Capture the cell that displays the provided text and extract its [x, y] central coordinate. 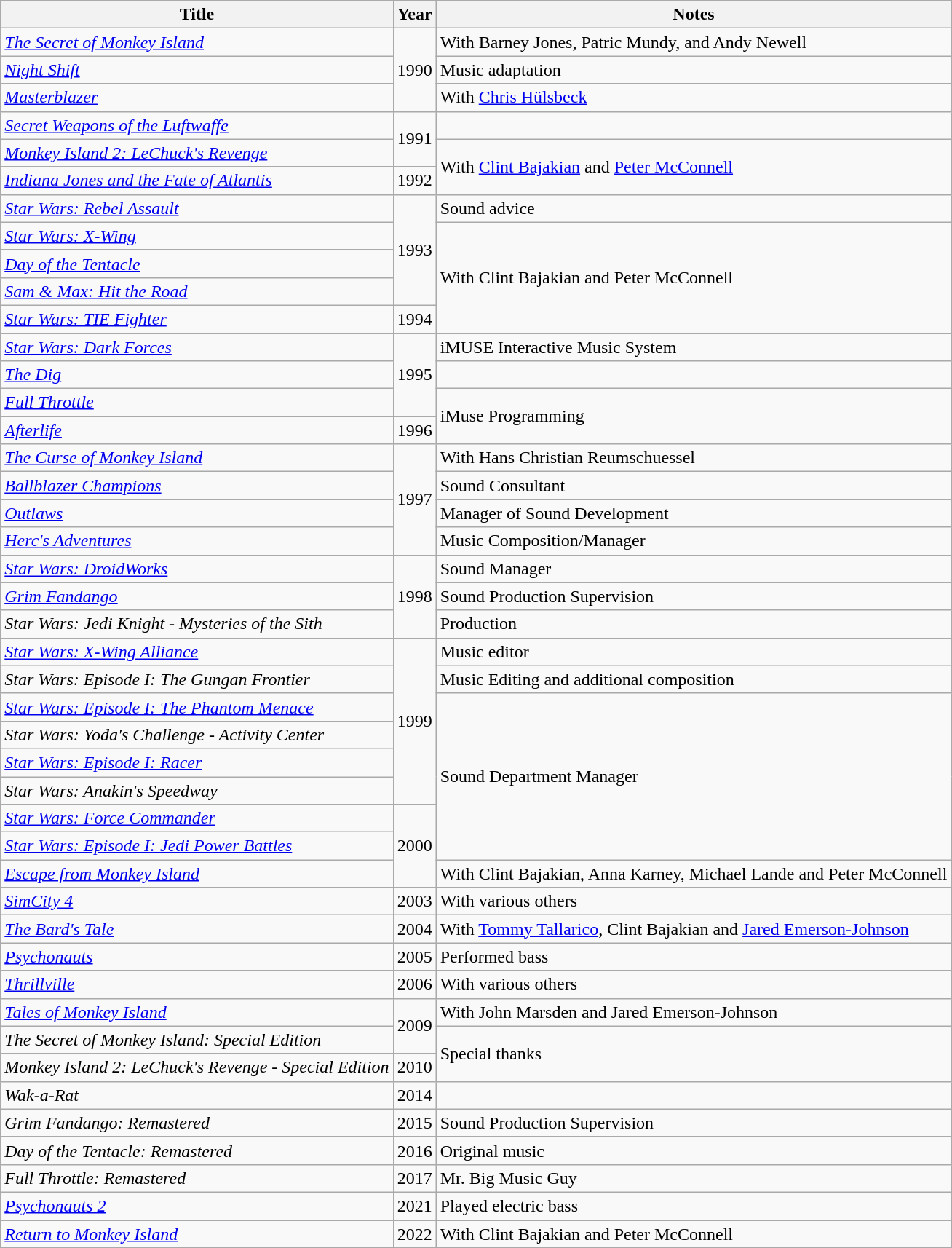
Indiana Jones and the Fate of Atlantis [197, 181]
Thrillville [197, 984]
2009 [415, 1026]
1992 [415, 181]
Star Wars: Anakin's Speedway [197, 790]
Star Wars: Yoda's Challenge - Activity Center [197, 735]
Herc's Adventures [197, 541]
Star Wars: DroidWorks [197, 569]
Music adaptation [694, 70]
2003 [415, 901]
Music Editing and additional composition [694, 679]
1997 [415, 499]
Tales of Monkey Island [197, 1012]
Notes [694, 15]
Afterlife [197, 430]
Monkey Island 2: LeChuck's Revenge - Special Edition [197, 1067]
Played electric bass [694, 1206]
With Chris Hülsbeck [694, 98]
Special thanks [694, 1054]
2010 [415, 1067]
Original music [694, 1150]
Grim Fandango: Remastered [197, 1123]
Performed bass [694, 957]
1991 [415, 139]
Sound advice [694, 208]
Star Wars: Dark Forces [197, 347]
The Dig [197, 375]
2005 [415, 957]
Monkey Island 2: LeChuck's Revenge [197, 153]
Manager of Sound Development [694, 513]
2006 [415, 984]
2015 [415, 1123]
Star Wars: Episode I: The Gungan Frontier [197, 679]
2000 [415, 846]
Star Wars: X-Wing [197, 236]
Star Wars: Rebel Assault [197, 208]
Sound Manager [694, 569]
Wak-a-Rat [197, 1095]
2014 [415, 1095]
Star Wars: Jedi Knight - Mysteries of the Sith [197, 624]
The Secret of Monkey Island: Special Edition [197, 1040]
Star Wars: Episode I: Racer [197, 762]
Full Throttle [197, 403]
The Bard's Tale [197, 929]
iMUSE Interactive Music System [694, 347]
With John Marsden and Jared Emerson-Johnson [694, 1012]
The Curse of Monkey Island [197, 458]
1993 [415, 250]
Escape from Monkey Island [197, 874]
2022 [415, 1234]
Grim Fandango [197, 596]
With Barney Jones, Patric Mundy, and Andy Newell [694, 42]
2017 [415, 1178]
Star Wars: Episode I: The Phantom Menace [197, 707]
1998 [415, 596]
1996 [415, 430]
Star Wars: Episode I: Jedi Power Battles [197, 846]
Full Throttle: Remastered [197, 1178]
iMuse Programming [694, 416]
Ballblazer Champions [197, 486]
2004 [415, 929]
Sound Consultant [694, 486]
With Clint Bajakian, Anna Karney, Michael Lande and Peter McConnell [694, 874]
The Secret of Monkey Island [197, 42]
Year [415, 15]
With Tommy Tallarico, Clint Bajakian and Jared Emerson-Johnson [694, 929]
2021 [415, 1206]
Outlaws [197, 513]
Day of the Tentacle: Remastered [197, 1150]
Night Shift [197, 70]
Mr. Big Music Guy [694, 1178]
Masterblazer [197, 98]
1990 [415, 70]
Psychonauts 2 [197, 1206]
Music editor [694, 652]
With Hans Christian Reumschuessel [694, 458]
1999 [415, 721]
Sound Department Manager [694, 776]
Star Wars: X-Wing Alliance [197, 652]
Production [694, 624]
Secret Weapons of the Luftwaffe [197, 125]
1994 [415, 319]
SimCity 4 [197, 901]
Star Wars: Force Commander [197, 818]
Sam & Max: Hit the Road [197, 291]
1995 [415, 375]
Day of the Tentacle [197, 264]
Psychonauts [197, 957]
Star Wars: TIE Fighter [197, 319]
Music Composition/Manager [694, 541]
Return to Monkey Island [197, 1234]
2016 [415, 1150]
Title [197, 15]
